Identify which cell holds the provided text, then report its [X, Y] central coordinate. 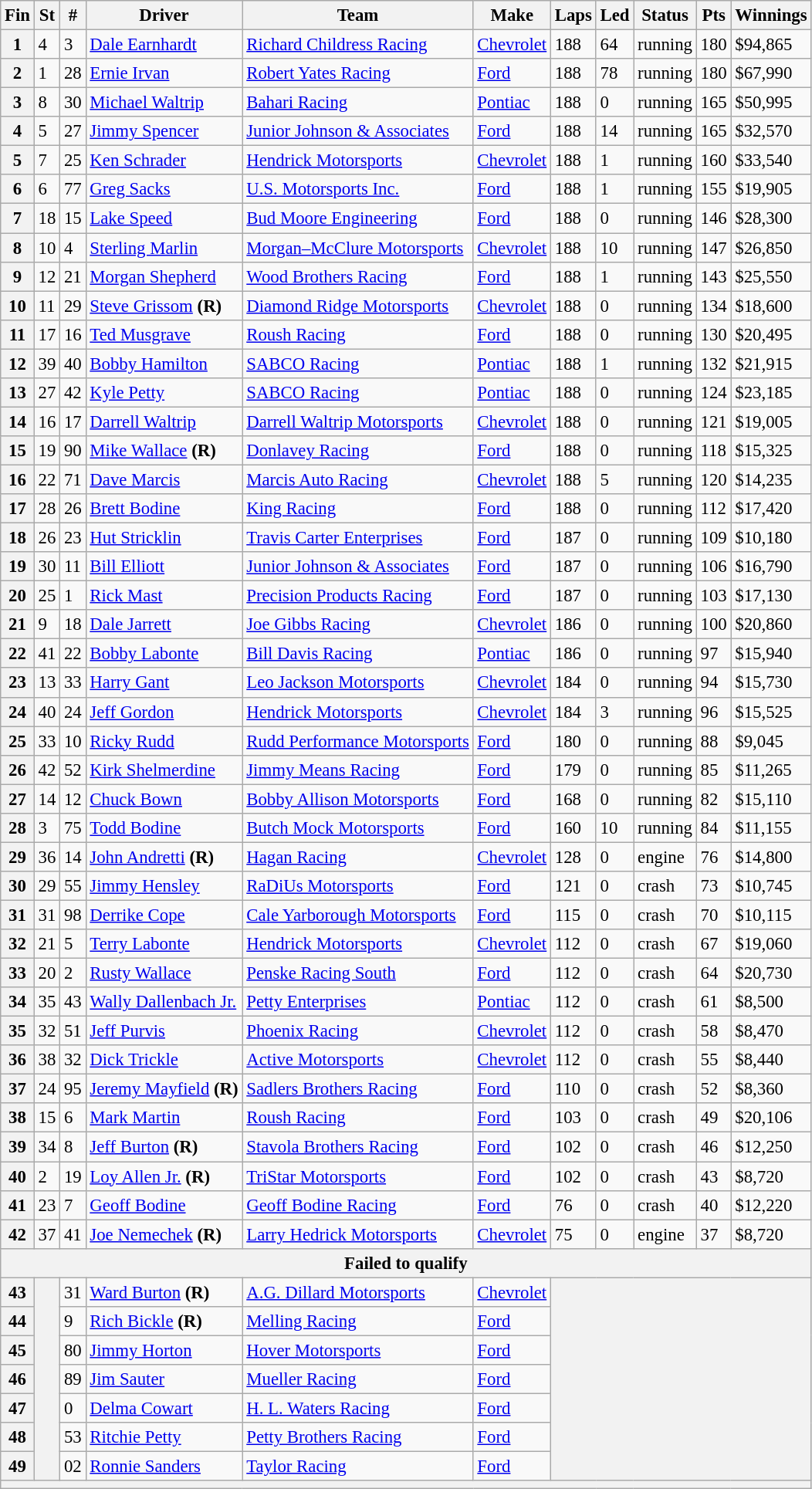
77 [73, 189]
Dave Marcis [164, 479]
Bud Moore Engineering [358, 218]
$94,865 [771, 45]
$12,220 [771, 1205]
Richard Childress Racing [358, 45]
King Racing [358, 509]
$50,995 [771, 103]
Butch Mock Motorsports [358, 828]
Morgan–McClure Motorsports [358, 248]
$11,265 [771, 770]
78 [614, 73]
128 [573, 857]
$17,130 [771, 596]
$18,600 [771, 306]
Led [614, 15]
94 [713, 683]
$15,110 [771, 799]
Derrike Cope [164, 915]
$16,790 [771, 567]
Geoff Bodine [164, 1205]
84 [713, 828]
Joe Gibbs Racing [358, 624]
Greg Sacks [164, 189]
$8,500 [771, 1002]
$8,440 [771, 1060]
Chuck Bown [164, 799]
90 [73, 451]
Pts [713, 15]
Rick Mast [164, 596]
Taylor Racing [358, 1467]
$15,730 [771, 683]
$25,550 [771, 276]
48 [18, 1437]
51 [73, 1031]
Rudd Performance Motorsports [358, 741]
130 [713, 334]
$11,155 [771, 828]
70 [713, 915]
88 [713, 741]
St [46, 15]
Bill Davis Racing [358, 654]
Laps [573, 15]
179 [573, 770]
Jimmy Spencer [164, 131]
Dale Jarrett [164, 624]
82 [713, 799]
106 [713, 567]
Dick Trickle [164, 1060]
$20,860 [771, 624]
Rich Bickle (R) [164, 1321]
Kirk Shelmerdine [164, 770]
Bobby Allison Motorsports [358, 799]
Winnings [771, 15]
Todd Bodine [164, 828]
# [73, 15]
Darrell Waltrip Motorsports [358, 421]
Marcis Auto Racing [358, 479]
168 [573, 799]
147 [713, 248]
Bobby Labonte [164, 654]
124 [713, 393]
Loy Allen Jr. (R) [164, 1176]
Leo Jackson Motorsports [358, 683]
Bahari Racing [358, 103]
89 [73, 1379]
$20,495 [771, 334]
Rusty Wallace [164, 973]
Penske Racing South [358, 973]
Michael Waltrip [164, 103]
Jimmy Horton [164, 1350]
Lake Speed [164, 218]
Stavola Brothers Racing [358, 1147]
Darrell Waltrip [164, 421]
Mike Wallace (R) [164, 451]
Jim Sauter [164, 1379]
Wood Brothers Racing [358, 276]
143 [713, 276]
$14,800 [771, 857]
Travis Carter Enterprises [358, 538]
Team [358, 15]
Ritchie Petty [164, 1437]
Melling Racing [358, 1321]
Larry Hedrick Motorsports [358, 1234]
115 [573, 915]
Kyle Petty [164, 393]
$17,420 [771, 509]
120 [713, 479]
96 [713, 712]
Jeff Burton (R) [164, 1147]
61 [713, 1002]
Ricky Rudd [164, 741]
$23,185 [771, 393]
45 [18, 1350]
73 [713, 886]
$15,525 [771, 712]
$15,940 [771, 654]
Ward Burton (R) [164, 1292]
Phoenix Racing [358, 1031]
Fin [18, 15]
Petty Brothers Racing [358, 1437]
Ken Schrader [164, 161]
132 [713, 364]
Failed to qualify [406, 1263]
$8,360 [771, 1089]
$19,905 [771, 189]
Steve Grissom (R) [164, 306]
John Andretti (R) [164, 857]
Hut Stricklin [164, 538]
110 [573, 1089]
02 [73, 1467]
Terry Labonte [164, 944]
Bobby Hamilton [164, 364]
Ernie Irvan [164, 73]
RaDiUs Motorsports [358, 886]
$32,570 [771, 131]
$67,990 [771, 73]
134 [713, 306]
A.G. Dillard Motorsports [358, 1292]
$20,730 [771, 973]
Ted Musgrave [164, 334]
$9,045 [771, 741]
Joe Nemechek (R) [164, 1234]
$28,300 [771, 218]
H. L. Waters Racing [358, 1408]
$21,915 [771, 364]
Jeremy Mayfield (R) [164, 1089]
47 [18, 1408]
Jimmy Means Racing [358, 770]
Precision Products Racing [358, 596]
$33,540 [771, 161]
Delma Cowart [164, 1408]
118 [713, 451]
97 [713, 654]
Make [512, 15]
71 [73, 479]
Active Motorsports [358, 1060]
Jeff Purvis [164, 1031]
Cale Yarborough Motorsports [358, 915]
80 [73, 1350]
$10,115 [771, 915]
$10,745 [771, 886]
109 [713, 538]
U.S. Motorsports Inc. [358, 189]
TriStar Motorsports [358, 1176]
$10,180 [771, 538]
Sadlers Brothers Racing [358, 1089]
98 [73, 915]
155 [713, 189]
85 [713, 770]
Wally Dallenbach Jr. [164, 1002]
Driver [164, 15]
Ronnie Sanders [164, 1467]
67 [713, 944]
Mark Martin [164, 1118]
Jimmy Hensley [164, 886]
44 [18, 1321]
$20,106 [771, 1118]
Harry Gant [164, 683]
$14,235 [771, 479]
Jeff Gordon [164, 712]
Dale Earnhardt [164, 45]
Bill Elliott [164, 567]
Petty Enterprises [358, 1002]
Sterling Marlin [164, 248]
$19,005 [771, 421]
100 [713, 624]
58 [713, 1031]
Geoff Bodine Racing [358, 1205]
Morgan Shepherd [164, 276]
$12,250 [771, 1147]
$15,325 [771, 451]
Mueller Racing [358, 1379]
Hagan Racing [358, 857]
Hover Motorsports [358, 1350]
Donlavey Racing [358, 451]
$8,470 [771, 1031]
Robert Yates Racing [358, 73]
Status [665, 15]
$19,060 [771, 944]
Brett Bodine [164, 509]
Diamond Ridge Motorsports [358, 306]
53 [73, 1437]
$26,850 [771, 248]
146 [713, 218]
95 [73, 1089]
